Capture the cell that displays the provided text and extract its (X, Y) central coordinate. 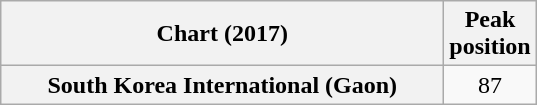
Peakposition (490, 34)
South Korea International (Gaon) (222, 85)
Chart (2017) (222, 34)
87 (490, 85)
